Identify which cell holds the provided text, then report its [X, Y] central coordinate. 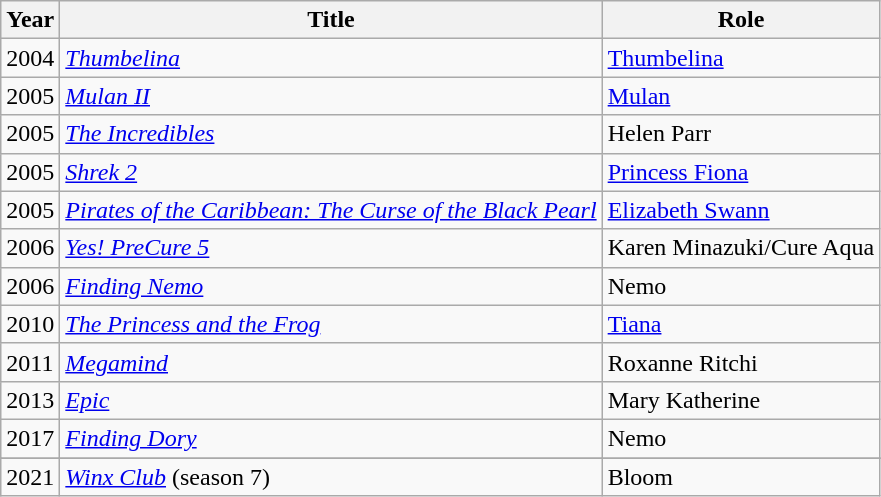
Pirates of the Caribbean: The Curse of the Black Pearl [331, 210]
Year [30, 20]
Title [331, 20]
Tiana [741, 324]
2017 [30, 438]
The Incredibles [331, 134]
Shrek 2 [331, 172]
Mary Katherine [741, 400]
Finding Nemo [331, 286]
2011 [30, 362]
Karen Minazuki/Cure Aqua [741, 248]
Mulan [741, 96]
2004 [30, 58]
2021 [30, 477]
2013 [30, 400]
Role [741, 20]
2010 [30, 324]
Elizabeth Swann [741, 210]
Princess Fiona [741, 172]
Yes! PreCure 5 [331, 248]
Helen Parr [741, 134]
Winx Club (season 7) [331, 477]
Bloom [741, 477]
Roxanne Ritchi [741, 362]
The Princess and the Frog [331, 324]
Mulan II [331, 96]
Finding Dory [331, 438]
Megamind [331, 362]
Epic [331, 400]
